Identify which cell holds the provided text, then report its (X, Y) central coordinate. 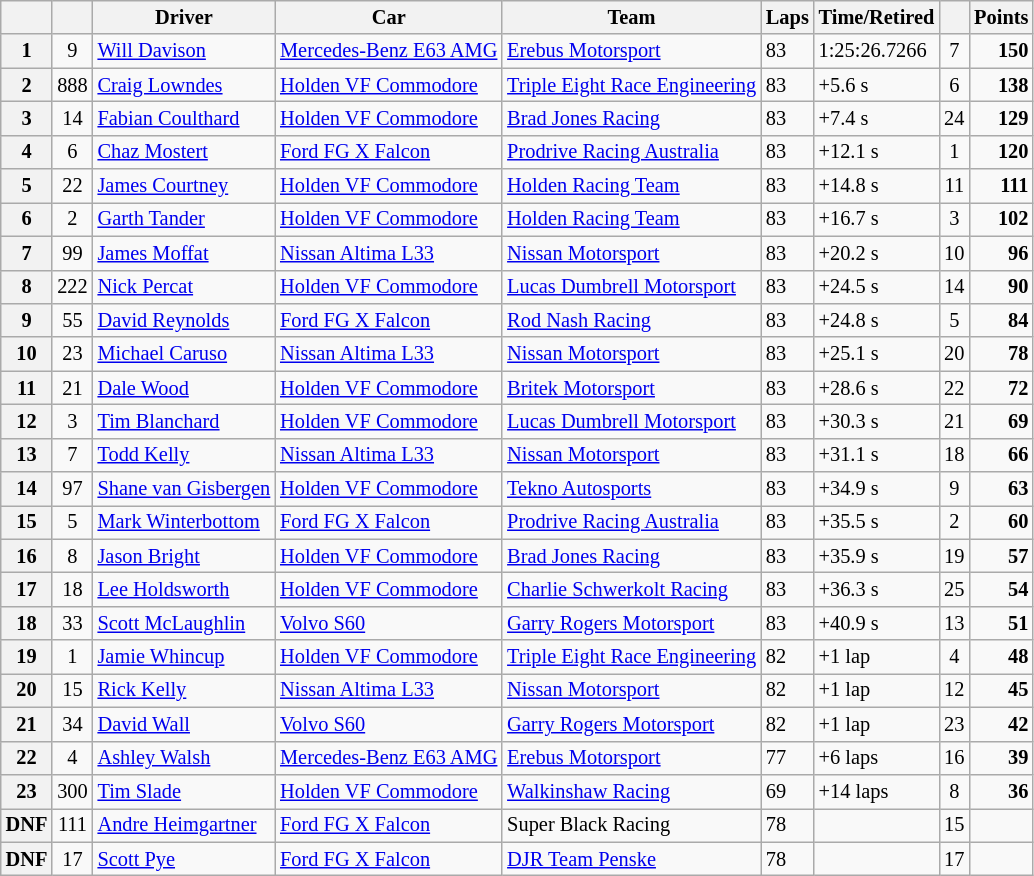
Dale Wood (184, 388)
Scott McLaughlin (184, 623)
138 (1001, 85)
97 (72, 489)
+6 laps (877, 758)
Lee Holdsworth (184, 589)
+40.9 s (877, 623)
Jason Bright (184, 556)
Britek Motorsport (632, 388)
+20.2 s (877, 253)
Michael Caruso (184, 354)
Todd Kelly (184, 455)
+34.9 s (877, 489)
102 (1001, 219)
Team (632, 17)
48 (1001, 657)
84 (1001, 320)
36 (1001, 791)
57 (1001, 556)
42 (1001, 724)
55 (72, 320)
Time/Retired (877, 17)
96 (1001, 253)
Points (1001, 17)
Jamie Whincup (184, 657)
+14 laps (877, 791)
+24.5 s (877, 287)
+35.9 s (877, 556)
99 (72, 253)
Craig Lowndes (184, 85)
Tim Slade (184, 791)
Ashley Walsh (184, 758)
Chaz Mostert (184, 152)
Scott Pye (184, 859)
Will Davison (184, 51)
Charlie Schwerkolt Racing (632, 589)
Rod Nash Racing (632, 320)
25 (954, 589)
300 (72, 791)
Laps (788, 17)
39 (1001, 758)
Walkinshaw Racing (632, 791)
1:25:26.7266 (877, 51)
222 (72, 287)
+36.3 s (877, 589)
66 (1001, 455)
+16.7 s (877, 219)
David Wall (184, 724)
33 (72, 623)
51 (1001, 623)
DJR Team Penske (632, 859)
Tim Blanchard (184, 421)
Nick Percat (184, 287)
60 (1001, 522)
+25.1 s (877, 354)
Shane van Gisbergen (184, 489)
150 (1001, 51)
72 (1001, 388)
Mark Winterbottom (184, 522)
+7.4 s (877, 118)
Andre Heimgartner (184, 825)
James Moffat (184, 253)
45 (1001, 690)
+24.8 s (877, 320)
77 (788, 758)
David Reynolds (184, 320)
Fabian Coulthard (184, 118)
24 (954, 118)
90 (1001, 287)
James Courtney (184, 186)
129 (1001, 118)
+28.6 s (877, 388)
63 (1001, 489)
Car (388, 17)
888 (72, 85)
Tekno Autosports (632, 489)
+14.8 s (877, 186)
+12.1 s (877, 152)
120 (1001, 152)
Garth Tander (184, 219)
34 (72, 724)
Super Black Racing (632, 825)
54 (1001, 589)
Rick Kelly (184, 690)
Driver (184, 17)
+30.3 s (877, 421)
+31.1 s (877, 455)
+35.5 s (877, 522)
+5.6 s (877, 85)
